Detect which cell encompasses the target text, then output its [x, y] center coordinate. 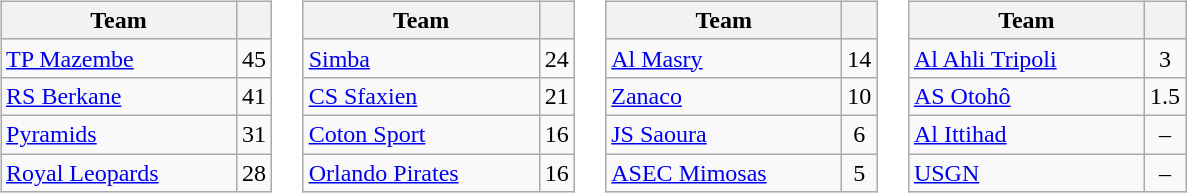
Orlando Pirates [421, 173]
Coton Sport [421, 134]
ASEC Mimosas [724, 173]
3 [1164, 58]
45 [254, 58]
Pyramids [118, 134]
USGN [1026, 173]
5 [860, 173]
6 [860, 134]
41 [254, 96]
24 [556, 58]
1.5 [1164, 96]
Al Ittihad [1026, 134]
14 [860, 58]
Al Ahli Tripoli [1026, 58]
10 [860, 96]
Simba [421, 58]
28 [254, 173]
Royal Leopards [118, 173]
RS Berkane [118, 96]
Al Masry [724, 58]
CS Sfaxien [421, 96]
TP Mazembe [118, 58]
AS Otohô [1026, 96]
Zanaco [724, 96]
JS Saoura [724, 134]
21 [556, 96]
31 [254, 134]
